Return the [x, y] coordinate for the center point of the cell that contains the specified text.  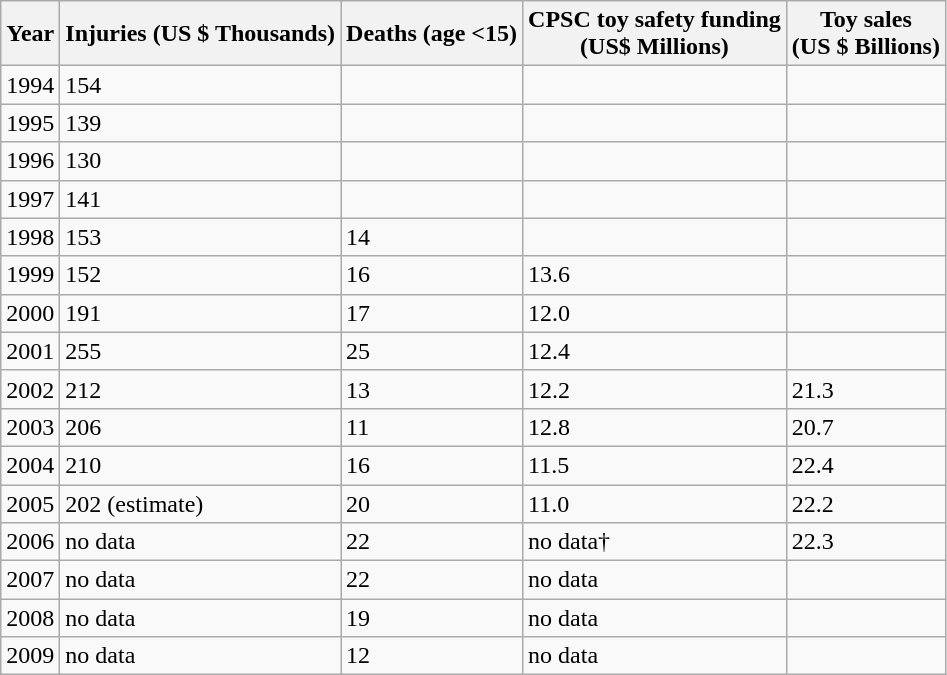
19 [432, 618]
139 [200, 123]
17 [432, 313]
12.4 [655, 351]
CPSC toy safety funding(US$ Millions) [655, 34]
152 [200, 275]
154 [200, 85]
1997 [30, 199]
130 [200, 161]
2000 [30, 313]
12.0 [655, 313]
20.7 [866, 427]
12.2 [655, 389]
1994 [30, 85]
21.3 [866, 389]
2006 [30, 542]
Toy sales (US $ Billions) [866, 34]
22.3 [866, 542]
153 [200, 237]
20 [432, 503]
11.0 [655, 503]
12.8 [655, 427]
1998 [30, 237]
141 [200, 199]
1996 [30, 161]
22.2 [866, 503]
1999 [30, 275]
2007 [30, 580]
25 [432, 351]
Deaths (age <15) [432, 34]
212 [200, 389]
2005 [30, 503]
206 [200, 427]
Injuries (US $ Thousands) [200, 34]
11.5 [655, 465]
22.4 [866, 465]
2003 [30, 427]
13.6 [655, 275]
2009 [30, 656]
no data† [655, 542]
Year [30, 34]
13 [432, 389]
2008 [30, 618]
1995 [30, 123]
11 [432, 427]
255 [200, 351]
191 [200, 313]
202 (estimate) [200, 503]
2004 [30, 465]
14 [432, 237]
210 [200, 465]
12 [432, 656]
2001 [30, 351]
2002 [30, 389]
